From the cell containing the given text, extract its center point as (X, Y) coordinate. 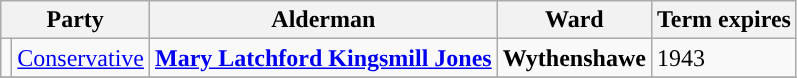
Wythenshawe (574, 58)
Party (76, 20)
Alderman (324, 20)
Ward (574, 20)
Mary Latchford Kingsmill Jones (324, 58)
Conservative (81, 58)
Term expires (724, 20)
1943 (724, 58)
